Pinpoint the cell where the given text exists, returning its [X, Y] midpoint coordinate. 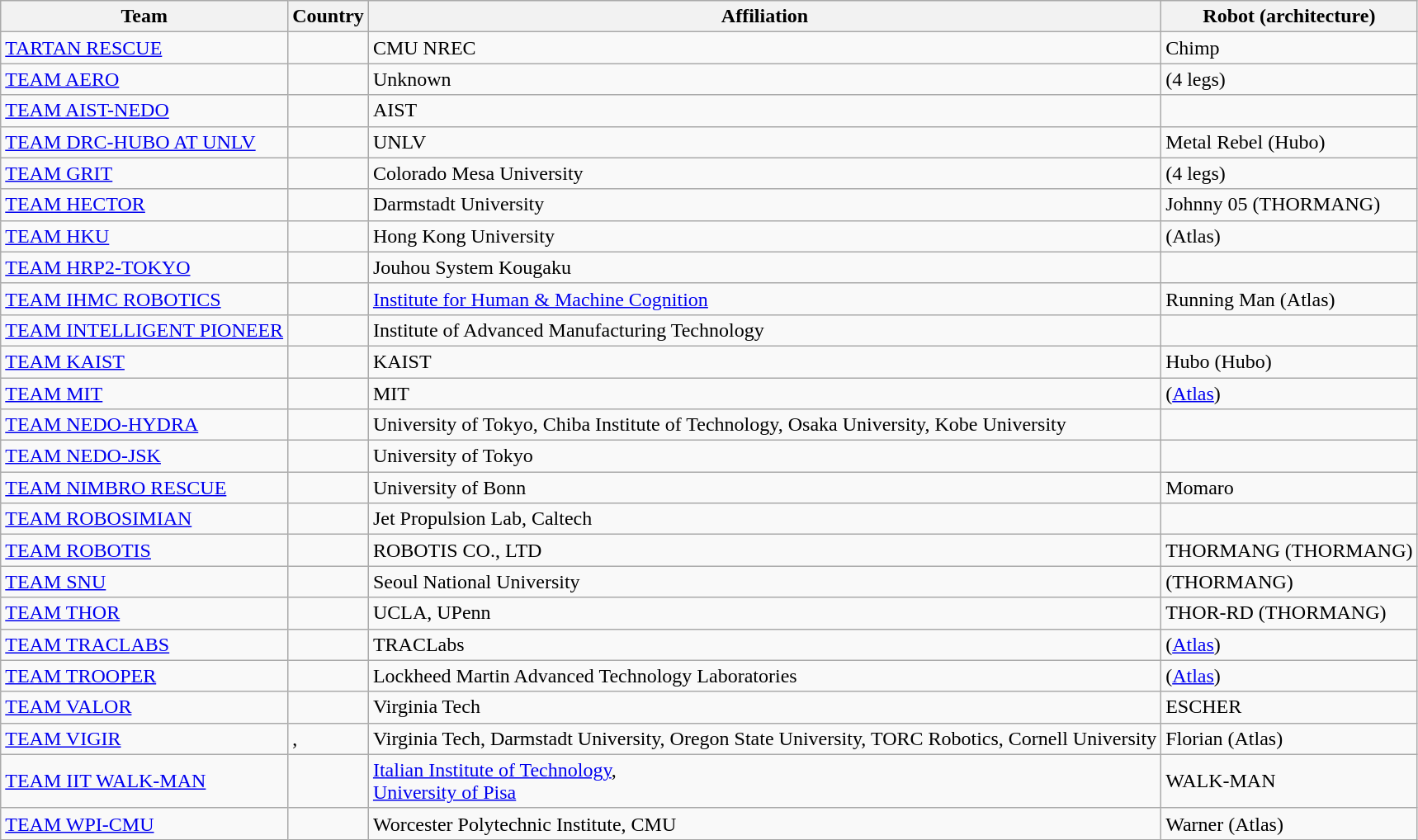
TEAM IHMC ROBOTICS [144, 299]
Jet Propulsion Lab, Caltech [764, 519]
University of Tokyo, Chiba Institute of Technology, Osaka University, Kobe University [764, 425]
Running Man (Atlas) [1289, 299]
TEAM THOR [144, 613]
TEAM HECTOR [144, 205]
TEAM WPI-CMU [144, 823]
Country [329, 17]
Virginia Tech [764, 707]
TEAM MIT [144, 394]
Hong Kong University [764, 236]
Robot (architecture) [1289, 17]
Italian Institute of Technology, University of Pisa [764, 781]
TARTAN RESCUE [144, 48]
TEAM GRIT [144, 173]
Team [144, 17]
(THORMANG) [1289, 582]
THOR-RD (THORMANG) [1289, 613]
TEAM AERO [144, 79]
, [329, 739]
University of Bonn [764, 488]
TEAM NEDO-HYDRA [144, 425]
TEAM ROBOTIS [144, 550]
UNLV [764, 142]
TEAM NEDO-JSK [144, 456]
ESCHER [1289, 707]
TEAM HRP2-TOKYO [144, 267]
Chimp [1289, 48]
TEAM TROOPER [144, 676]
TEAM DRC-HUBO AT UNLV [144, 142]
Metal Rebel (Hubo) [1289, 142]
TEAM NIMBRO RESCUE [144, 488]
TEAM VIGIR [144, 739]
MIT [764, 394]
Unknown [764, 79]
Florian (Atlas) [1289, 739]
TEAM SNU [144, 582]
TEAM ROBOSIMIAN [144, 519]
CMU NREC [764, 48]
AIST [764, 111]
WALK-MAN [1289, 781]
Jouhou System Kougaku [764, 267]
TEAM VALOR [144, 707]
THORMANG (THORMANG) [1289, 550]
University of Tokyo [764, 456]
TEAM TRACLABS [144, 644]
Lockheed Martin Advanced Technology Laboratories [764, 676]
UCLA, UPenn [764, 613]
TRACLabs [764, 644]
Worcester Polytechnic Institute, CMU [764, 823]
Hubo (Hubo) [1289, 361]
Colorado Mesa University [764, 173]
TEAM KAIST [144, 361]
Affiliation [764, 17]
TEAM AIST-NEDO [144, 111]
ROBOTIS CO., LTD [764, 550]
Momaro [1289, 488]
Seoul National University [764, 582]
Institute for Human & Machine Cognition [764, 299]
KAIST [764, 361]
Warner (Atlas) [1289, 823]
Darmstadt University [764, 205]
TEAM INTELLIGENT PIONEER [144, 330]
Virginia Tech, Darmstadt University, Oregon State University, TORC Robotics, Cornell University [764, 739]
TEAM IIT WALK-MAN [144, 781]
Johnny 05 (THORMANG) [1289, 205]
Institute of Advanced Manufacturing Technology [764, 330]
TEAM HKU [144, 236]
